Detect which cell encompasses the target text, then output its [x, y] center coordinate. 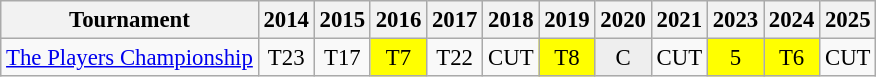
2021 [679, 20]
T6 [792, 58]
The Players Championship [130, 58]
T7 [398, 58]
2023 [735, 20]
Tournament [130, 20]
T17 [342, 58]
T8 [567, 58]
C [623, 58]
2014 [286, 20]
T22 [455, 58]
2017 [455, 20]
2025 [848, 20]
2020 [623, 20]
5 [735, 58]
2015 [342, 20]
2018 [511, 20]
2016 [398, 20]
2024 [792, 20]
2019 [567, 20]
T23 [286, 58]
